Determine the [x, y] coordinate at the center of the cell enclosing the given text.  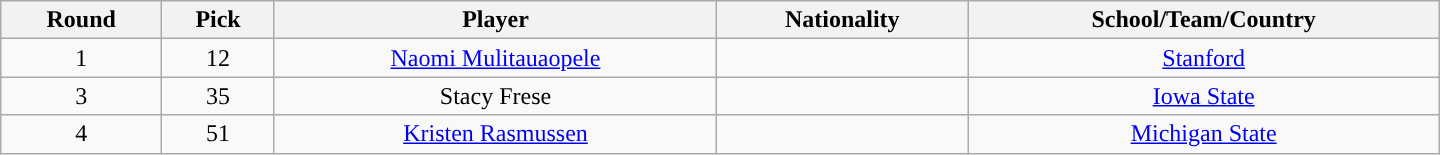
Stacy Frese [495, 96]
Player [495, 20]
Pick [218, 20]
Naomi Mulitauaopele [495, 58]
Nationality [843, 20]
4 [82, 134]
51 [218, 134]
1 [82, 58]
Round [82, 20]
Iowa State [1204, 96]
35 [218, 96]
Stanford [1204, 58]
3 [82, 96]
Kristen Rasmussen [495, 134]
School/Team/Country [1204, 20]
Michigan State [1204, 134]
12 [218, 58]
